Extract the [X, Y] coordinate from the center of the cell holding the provided text.  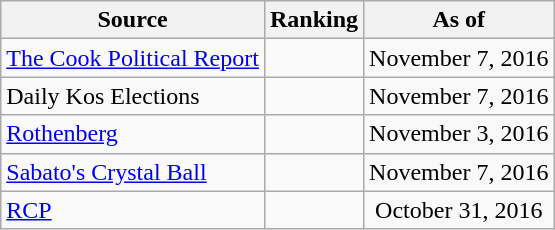
The Cook Political Report [133, 58]
Rothenberg [133, 134]
As of [459, 20]
Source [133, 20]
Sabato's Crystal Ball [133, 172]
October 31, 2016 [459, 210]
Daily Kos Elections [133, 96]
RCP [133, 210]
Ranking [314, 20]
November 3, 2016 [459, 134]
